Extract the (x, y) coordinate from the center of the cell holding the provided text.  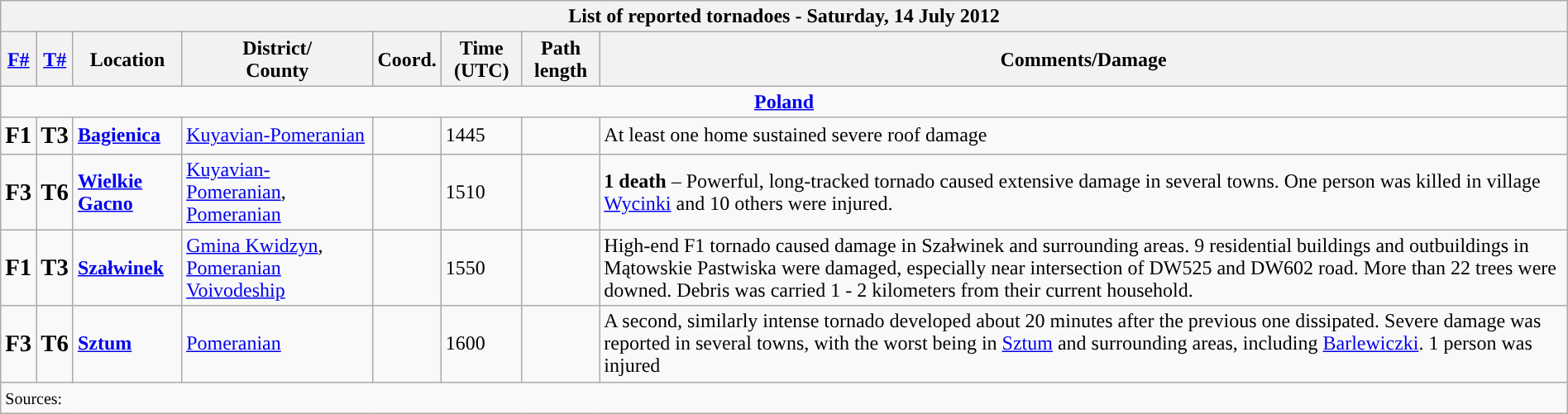
District/County (278, 59)
Pomeranian (278, 344)
F# (18, 59)
Kuyavian-Pomeranian, Pomeranian (278, 192)
1445 (481, 136)
1510 (481, 192)
Comments/Damage (1083, 59)
Sztum (127, 344)
T# (55, 59)
Coord. (407, 59)
Location (127, 59)
Sources: (784, 397)
Wielkie Gacno (127, 192)
1600 (481, 344)
List of reported tornadoes - Saturday, 14 July 2012 (784, 17)
Bagienica (127, 136)
Time (UTC) (481, 59)
Poland (784, 102)
Gmina Kwidzyn, Pomeranian Voivodeship (278, 268)
At least one home sustained severe roof damage (1083, 136)
1550 (481, 268)
Kuyavian-Pomeranian (278, 136)
Path length (561, 59)
Szałwinek (127, 268)
